Capture the cell that displays the provided text and extract its [x, y] central coordinate. 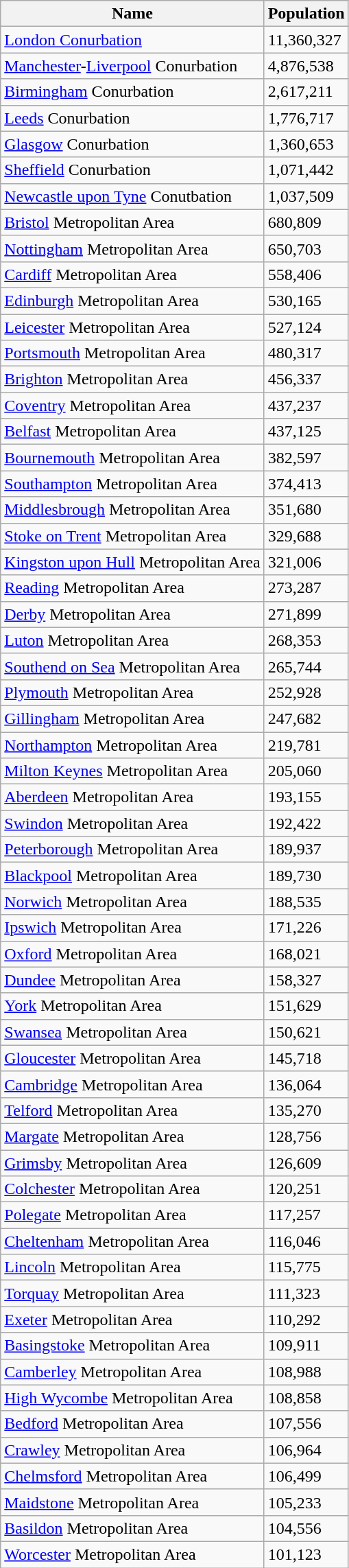
107,556 [306, 1424]
2,617,211 [306, 92]
273,287 [306, 588]
126,609 [306, 1163]
Manchester-Liverpool Conurbation [132, 66]
Reading Metropolitan Area [132, 588]
650,703 [306, 248]
Nottingham Metropolitan Area [132, 248]
109,911 [306, 1346]
Bristol Metropolitan Area [132, 222]
108,858 [306, 1398]
Aberdeen Metropolitan Area [132, 797]
558,406 [306, 274]
Blackpool Metropolitan Area [132, 876]
150,621 [306, 1032]
158,327 [306, 980]
193,155 [306, 797]
151,629 [306, 1006]
1,037,509 [306, 196]
Camberley Metropolitan Area [132, 1372]
680,809 [306, 222]
265,744 [306, 666]
Lincoln Metropolitan Area [132, 1267]
Name [132, 14]
101,123 [306, 1554]
Leicester Metropolitan Area [132, 327]
171,226 [306, 928]
Basingstoke Metropolitan Area [132, 1346]
382,597 [306, 458]
106,964 [306, 1450]
527,124 [306, 327]
271,899 [306, 614]
Southampton Metropolitan Area [132, 484]
Margate Metropolitan Area [132, 1136]
Telford Metropolitan Area [132, 1110]
105,233 [306, 1502]
Plymouth Metropolitan Area [132, 692]
Gillingham Metropolitan Area [132, 718]
Cambridge Metropolitan Area [132, 1084]
Colchester Metropolitan Area [132, 1189]
Basildon Metropolitan Area [132, 1528]
Crawley Metropolitan Area [132, 1450]
Peterborough Metropolitan Area [132, 850]
437,237 [306, 406]
252,928 [306, 692]
111,323 [306, 1294]
247,682 [306, 718]
Bedford Metropolitan Area [132, 1424]
135,270 [306, 1110]
London Conurbation [132, 40]
192,422 [306, 823]
Edinburgh Metropolitan Area [132, 301]
189,730 [306, 876]
Oxford Metropolitan Area [132, 954]
Belfast Metropolitan Area [132, 432]
Southend on Sea Metropolitan Area [132, 666]
Kingston upon Hull Metropolitan Area [132, 562]
Chelmsford Metropolitan Area [132, 1476]
Portsmouth Metropolitan Area [132, 353]
Dundee Metropolitan Area [132, 980]
530,165 [306, 301]
321,006 [306, 562]
437,125 [306, 432]
351,680 [306, 510]
Cheltenham Metropolitan Area [132, 1241]
Sheffield Conurbation [132, 170]
145,718 [306, 1058]
11,360,327 [306, 40]
480,317 [306, 353]
1,360,653 [306, 144]
Stoke on Trent Metropolitan Area [132, 536]
Gloucester Metropolitan Area [132, 1058]
Maidstone Metropolitan Area [132, 1502]
Cardiff Metropolitan Area [132, 274]
High Wycombe Metropolitan Area [132, 1398]
Norwich Metropolitan Area [132, 902]
205,060 [306, 771]
Newcastle upon Tyne Conutbation [132, 196]
Brighton Metropolitan Area [132, 379]
Birmingham Conurbation [132, 92]
Middlesbrough Metropolitan Area [132, 510]
Derby Metropolitan Area [132, 614]
106,499 [306, 1476]
Swindon Metropolitan Area [132, 823]
1,776,717 [306, 118]
116,046 [306, 1241]
456,337 [306, 379]
York Metropolitan Area [132, 1006]
Coventry Metropolitan Area [132, 406]
115,775 [306, 1267]
Ipswich Metropolitan Area [132, 928]
110,292 [306, 1320]
Northampton Metropolitan Area [132, 745]
374,413 [306, 484]
Swansea Metropolitan Area [132, 1032]
189,937 [306, 850]
Torquay Metropolitan Area [132, 1294]
Exeter Metropolitan Area [132, 1320]
117,257 [306, 1215]
329,688 [306, 536]
120,251 [306, 1189]
219,781 [306, 745]
128,756 [306, 1136]
Luton Metropolitan Area [132, 640]
Population [306, 14]
Leeds Conurbation [132, 118]
Bournemouth Metropolitan Area [132, 458]
108,988 [306, 1372]
136,064 [306, 1084]
4,876,538 [306, 66]
268,353 [306, 640]
188,535 [306, 902]
Worcester Metropolitan Area [132, 1554]
104,556 [306, 1528]
Milton Keynes Metropolitan Area [132, 771]
Polegate Metropolitan Area [132, 1215]
Glasgow Conurbation [132, 144]
168,021 [306, 954]
Grimsby Metropolitan Area [132, 1163]
1,071,442 [306, 170]
